Pinpoint the cell where the given text exists, returning its [x, y] midpoint coordinate. 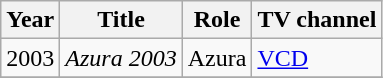
2003 [30, 58]
Azura [217, 58]
Azura 2003 [121, 58]
Title [121, 20]
TV channel [317, 20]
Year [30, 20]
Role [217, 20]
VCD [317, 58]
